Identify which cell holds the provided text, then report its (X, Y) central coordinate. 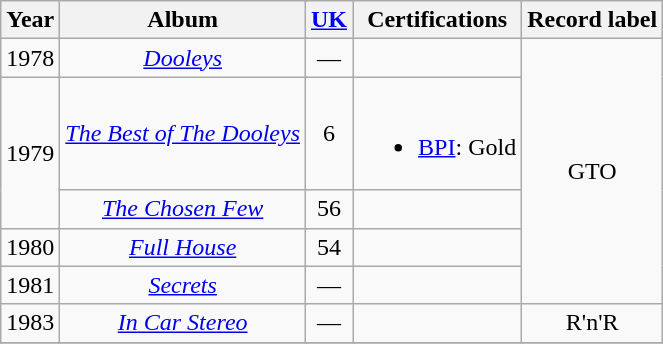
1978 (30, 58)
R'n'R (592, 323)
The Chosen Few (183, 209)
1980 (30, 247)
Record label (592, 20)
Certifications (438, 20)
1983 (30, 323)
6 (330, 134)
1979 (30, 152)
In Car Stereo (183, 323)
The Best of The Dooleys (183, 134)
54 (330, 247)
Secrets (183, 285)
Year (30, 20)
UK (330, 20)
GTO (592, 172)
Dooleys (183, 58)
Album (183, 20)
BPI: Gold (438, 134)
56 (330, 209)
1981 (30, 285)
Full House (183, 247)
